Scan for the cell matching the given text and deliver its (x, y) coordinate at center. 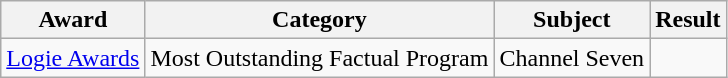
Subject (572, 20)
Most Outstanding Factual Program (320, 58)
Logie Awards (73, 58)
Award (73, 20)
Category (320, 20)
Result (688, 20)
Channel Seven (572, 58)
